Locate the cell with the specified text and output its [X, Y] center coordinate. 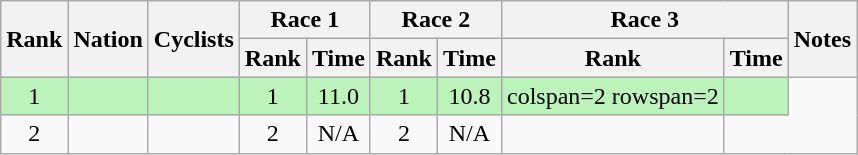
Race 2 [436, 20]
Race 3 [644, 20]
10.8 [469, 96]
Nation [108, 39]
Race 1 [304, 20]
colspan=2 rowspan=2 [612, 96]
Notes [822, 39]
11.0 [338, 96]
Cyclists [194, 39]
